Find where the given text appears and provide that cell's center as [X, Y] coordinate. 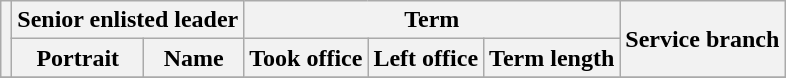
Took office [306, 58]
Portrait [78, 58]
Senior enlisted leader [128, 20]
Name [194, 58]
Term length [552, 58]
Term [432, 20]
Left office [426, 58]
Service branch [702, 39]
